Return the [X, Y] coordinate for the center point of the cell that contains the specified text.  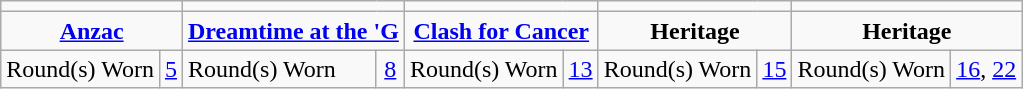
16, 22 [986, 69]
Clash for Cancer [501, 31]
13 [580, 69]
8 [390, 69]
Dreamtime at the 'G [294, 31]
5 [170, 69]
15 [774, 69]
Anzac [92, 31]
